Detect which cell encompasses the target text, then output its (x, y) center coordinate. 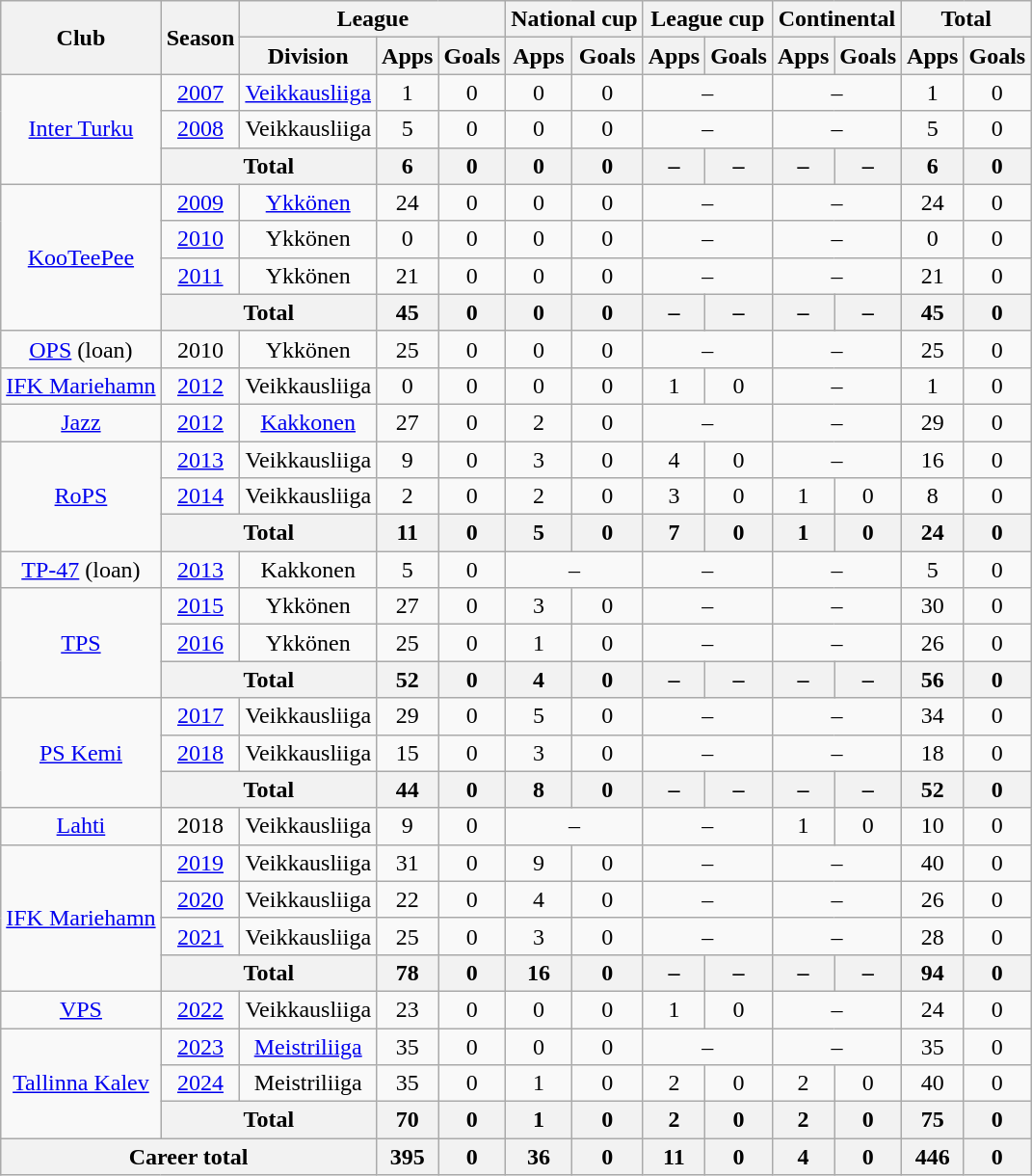
395 (408, 1157)
2011 (200, 276)
PS Kemi (81, 753)
2020 (200, 899)
36 (539, 1157)
30 (933, 606)
Inter Turku (81, 129)
23 (408, 1009)
2019 (200, 863)
Division (308, 56)
Continental (836, 19)
League cup (707, 19)
Club (81, 38)
78 (408, 973)
VPS (81, 1009)
2021 (200, 936)
28 (933, 936)
2007 (200, 93)
75 (933, 1120)
10 (933, 826)
National cup (574, 19)
2008 (200, 129)
2009 (200, 202)
2014 (200, 496)
2017 (200, 716)
OPS (loan) (81, 349)
Lahti (81, 826)
15 (408, 753)
22 (408, 899)
446 (933, 1157)
7 (674, 533)
Tallinna Kalev (81, 1082)
KooTeePee (81, 257)
2016 (200, 643)
Season (200, 38)
2023 (200, 1046)
34 (933, 716)
TP-47 (loan) (81, 570)
18 (933, 753)
2024 (200, 1083)
RoPS (81, 496)
Jazz (81, 422)
70 (408, 1120)
2022 (200, 1009)
94 (933, 973)
44 (408, 789)
31 (408, 863)
56 (933, 680)
League (373, 19)
2015 (200, 606)
TPS (81, 643)
Career total (189, 1157)
